Pinpoint the cell where the given text exists, returning its (X, Y) midpoint coordinate. 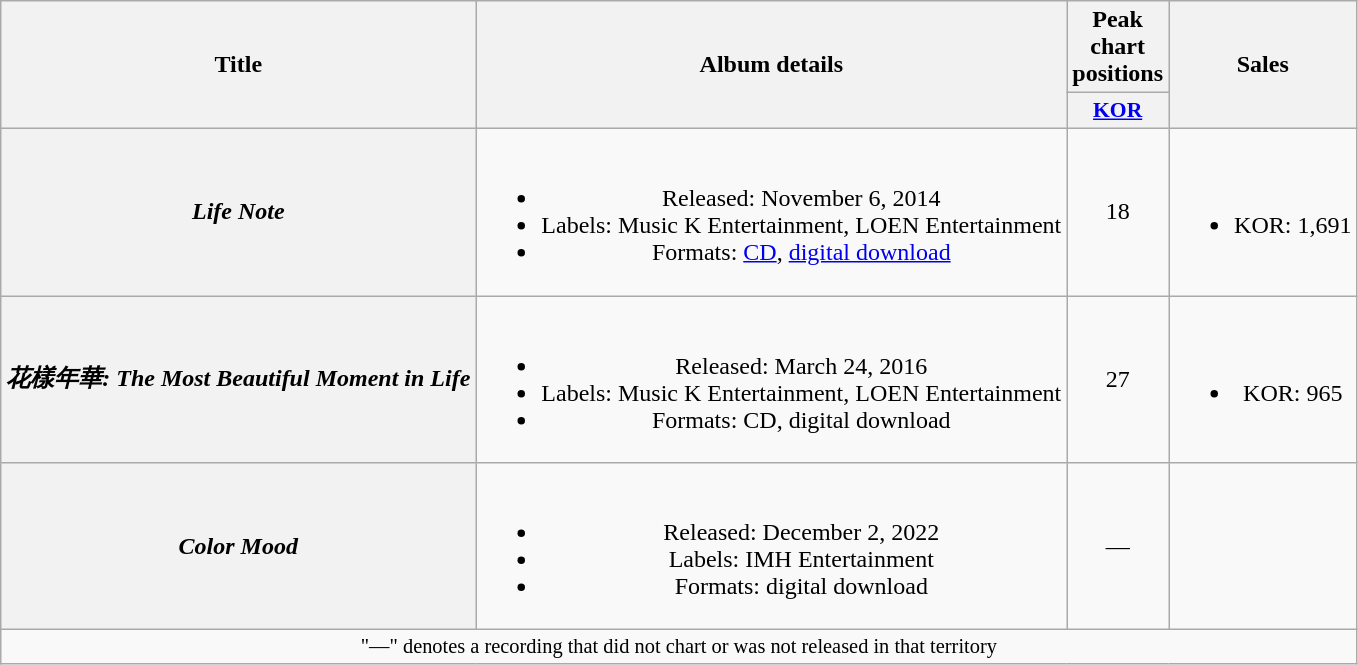
Peak chart positions (1118, 47)
Released: November 6, 2014Labels: Music K Entertainment, LOEN EntertainmentFormats: CD, digital download (772, 212)
27 (1118, 380)
Album details (772, 65)
KOR: 1,691 (1263, 212)
— (1118, 546)
Life Note (238, 212)
Title (238, 65)
Color Mood (238, 546)
18 (1118, 212)
KOR (1118, 111)
"—" denotes a recording that did not chart or was not released in that territory (679, 647)
花樣年華: The Most Beautiful Moment in Life (238, 380)
Sales (1263, 65)
Released: March 24, 2016Labels: Music K Entertainment, LOEN EntertainmentFormats: CD, digital download (772, 380)
Released: December 2, 2022Labels: IMH EntertainmentFormats: digital download (772, 546)
KOR: 965 (1263, 380)
